Detect which cell encompasses the target text, then output its [X, Y] center coordinate. 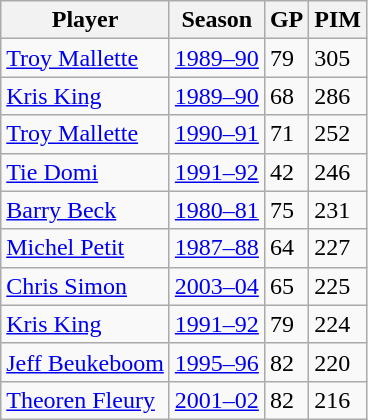
2001–02 [216, 400]
225 [338, 286]
216 [338, 400]
1980–81 [216, 210]
1987–88 [216, 248]
Jeff Beukeboom [86, 362]
246 [338, 172]
Chris Simon [86, 286]
65 [286, 286]
64 [286, 248]
75 [286, 210]
Player [86, 20]
286 [338, 96]
305 [338, 58]
68 [286, 96]
227 [338, 248]
2003–04 [216, 286]
1995–96 [216, 362]
GP [286, 20]
Tie Domi [86, 172]
220 [338, 362]
1990–91 [216, 134]
71 [286, 134]
PIM [338, 20]
224 [338, 324]
Season [216, 20]
42 [286, 172]
Theoren Fleury [86, 400]
231 [338, 210]
252 [338, 134]
Barry Beck [86, 210]
Michel Petit [86, 248]
